Provide the (x, y) coordinate of the cell's center where the given text is located.  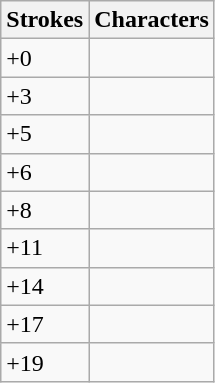
Characters (152, 20)
+5 (45, 134)
Strokes (45, 20)
+14 (45, 286)
+6 (45, 172)
+8 (45, 210)
+19 (45, 362)
+0 (45, 58)
+11 (45, 248)
+3 (45, 96)
+17 (45, 324)
